Locate the cell with the specified text and output its [X, Y] center coordinate. 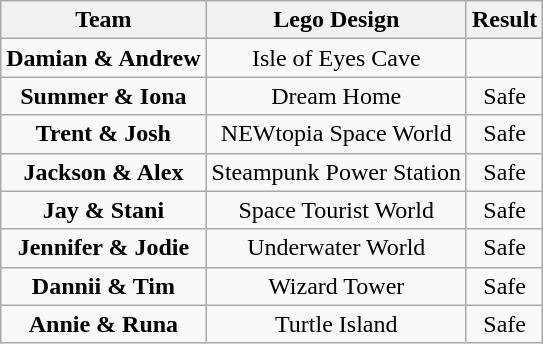
Jennifer & Jodie [104, 248]
Trent & Josh [104, 134]
Isle of Eyes Cave [336, 58]
Dream Home [336, 96]
Lego Design [336, 20]
NEWtopia Space World [336, 134]
Underwater World [336, 248]
Annie & Runa [104, 324]
Turtle Island [336, 324]
Jackson & Alex [104, 172]
Damian & Andrew [104, 58]
Dannii & Tim [104, 286]
Summer & Iona [104, 96]
Team [104, 20]
Wizard Tower [336, 286]
Steampunk Power Station [336, 172]
Jay & Stani [104, 210]
Result [504, 20]
Space Tourist World [336, 210]
